Return the [x, y] coordinate for the center point of the cell that contains the specified text.  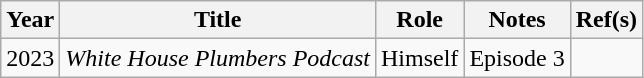
2023 [30, 58]
Title [218, 20]
Himself [419, 58]
White House Plumbers Podcast [218, 58]
Ref(s) [606, 20]
Episode 3 [517, 58]
Role [419, 20]
Year [30, 20]
Notes [517, 20]
